Scan for the cell matching the given text and deliver its (x, y) coordinate at center. 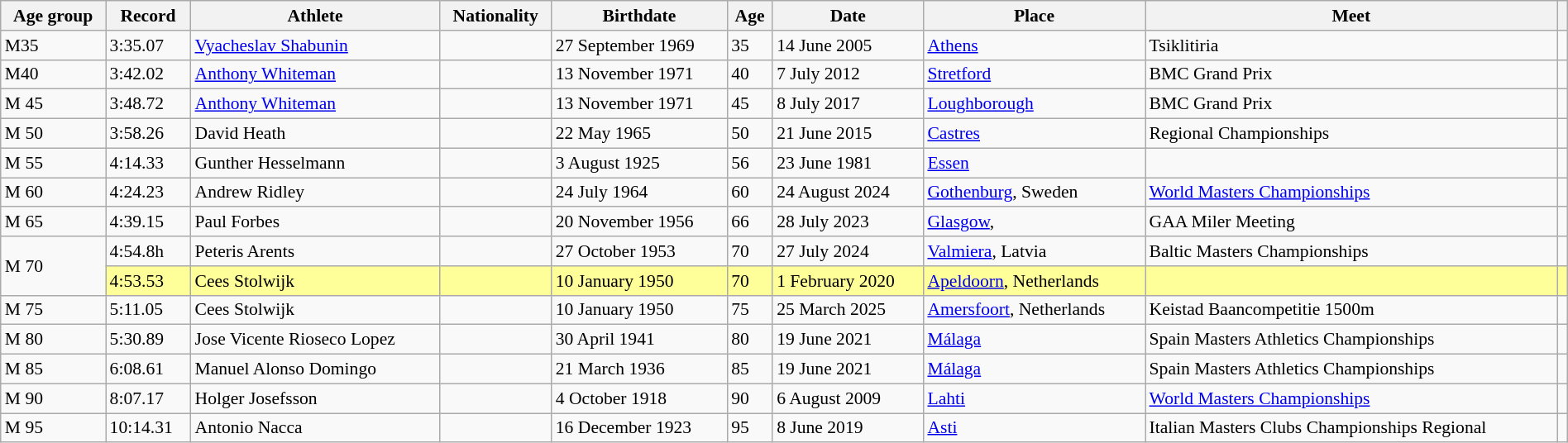
22 May 1965 (639, 134)
5:30.89 (149, 340)
56 (749, 163)
85 (749, 369)
Place (1034, 16)
6 August 2009 (848, 398)
M 80 (53, 340)
Lahti (1034, 398)
3:58.26 (149, 134)
24 August 2024 (848, 193)
Regional Championships (1351, 134)
M 65 (53, 222)
GAA Miler Meeting (1351, 222)
40 (749, 74)
4:54.8h (149, 251)
Antonio Nacca (314, 428)
Peteris Arents (314, 251)
Record (149, 16)
Amersfoort, Netherlands (1034, 310)
4:53.53 (149, 281)
3:42.02 (149, 74)
Meet (1351, 16)
3:48.72 (149, 104)
8:07.17 (149, 398)
Holger Josefsson (314, 398)
Vyacheslav Shabunin (314, 45)
Loughborough (1034, 104)
8 July 2017 (848, 104)
M40 (53, 74)
Apeldoorn, Netherlands (1034, 281)
28 July 2023 (848, 222)
66 (749, 222)
35 (749, 45)
Stretford (1034, 74)
21 June 2015 (848, 134)
90 (749, 398)
Italian Masters Clubs Championships Regional (1351, 428)
Keistad Baancompetitie 1500m (1351, 310)
Gunther Hesselmann (314, 163)
16 December 1923 (639, 428)
Age (749, 16)
Paul Forbes (314, 222)
M 70 (53, 266)
24 July 1964 (639, 193)
4 October 1918 (639, 398)
Jose Vicente Rioseco Lopez (314, 340)
M35 (53, 45)
Date (848, 16)
Age group (53, 16)
Glasgow, (1034, 222)
21 March 1936 (639, 369)
Asti (1034, 428)
Castres (1034, 134)
7 July 2012 (848, 74)
27 September 1969 (639, 45)
23 June 1981 (848, 163)
David Heath (314, 134)
Essen (1034, 163)
30 April 1941 (639, 340)
Baltic Masters Championships (1351, 251)
95 (749, 428)
5:11.05 (149, 310)
10:14.31 (149, 428)
Athlete (314, 16)
20 November 1956 (639, 222)
4:24.23 (149, 193)
3:35.07 (149, 45)
4:39.15 (149, 222)
Andrew Ridley (314, 193)
M 75 (53, 310)
Birthdate (639, 16)
Valmiera, Latvia (1034, 251)
75 (749, 310)
Gothenburg, Sweden (1034, 193)
M 95 (53, 428)
60 (749, 193)
M 50 (53, 134)
80 (749, 340)
27 October 1953 (639, 251)
M 55 (53, 163)
45 (749, 104)
M 85 (53, 369)
Athens (1034, 45)
Tsiklitiria (1351, 45)
4:14.33 (149, 163)
14 June 2005 (848, 45)
M 45 (53, 104)
27 July 2024 (848, 251)
50 (749, 134)
Manuel Alonso Domingo (314, 369)
M 90 (53, 398)
25 March 2025 (848, 310)
M 60 (53, 193)
3 August 1925 (639, 163)
8 June 2019 (848, 428)
6:08.61 (149, 369)
1 February 2020 (848, 281)
Nationality (496, 16)
